Extract the (X, Y) coordinate from the center of the cell holding the provided text.  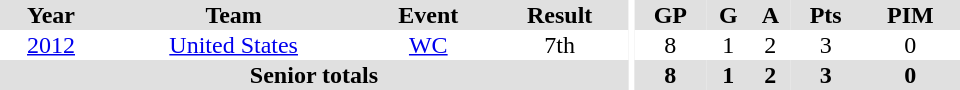
G (728, 15)
United States (234, 45)
7th (560, 45)
2012 (51, 45)
Team (234, 15)
Event (428, 15)
Pts (826, 15)
Year (51, 15)
WC (428, 45)
Result (560, 15)
GP (670, 15)
Senior totals (314, 75)
A (770, 15)
PIM (910, 15)
